Identify which cell holds the provided text, then report its (x, y) central coordinate. 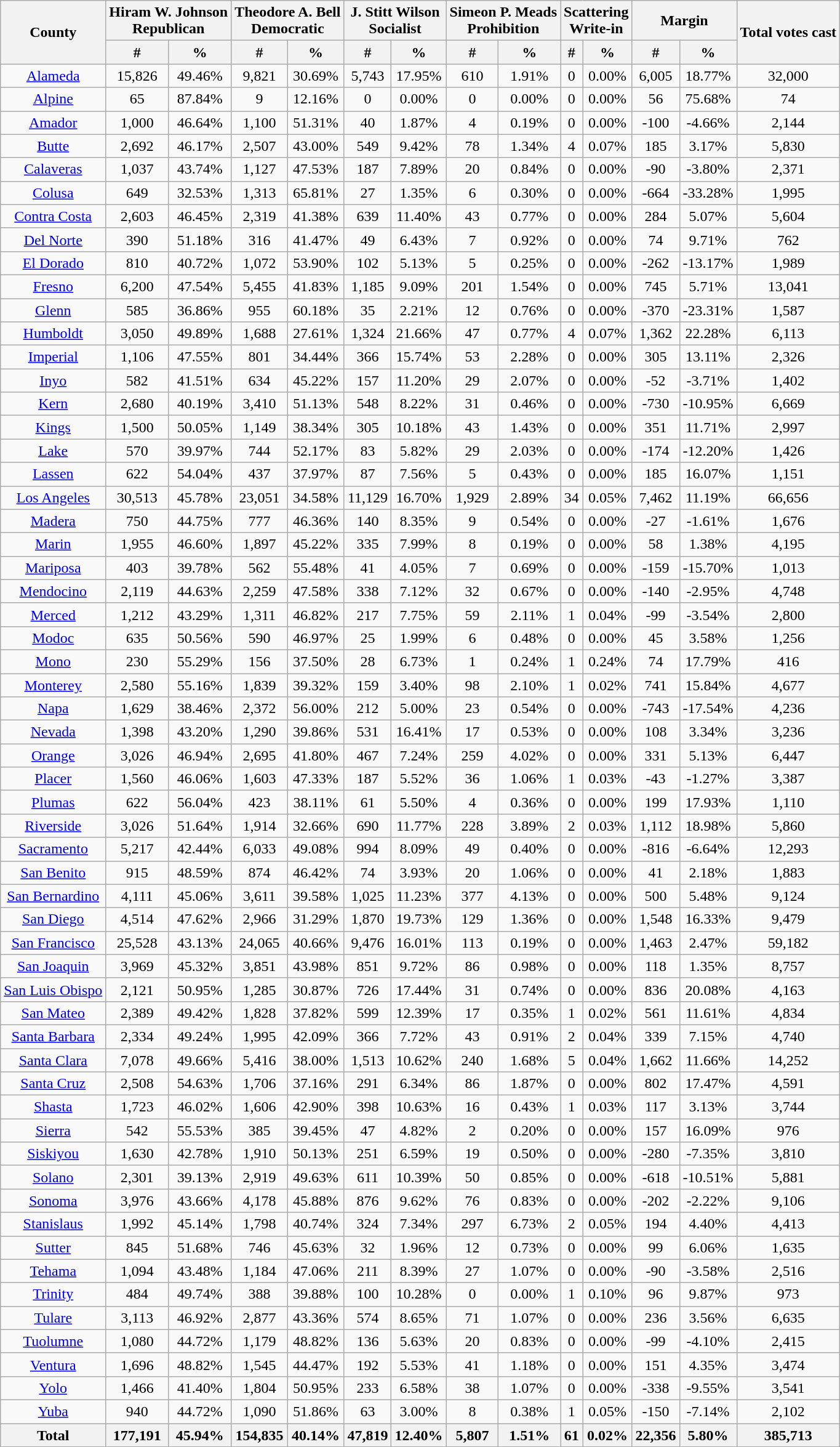
423 (260, 802)
1,313 (260, 193)
6.06% (708, 1247)
2,516 (788, 1271)
585 (137, 310)
1,955 (137, 544)
17.93% (708, 802)
1,545 (260, 1364)
802 (656, 1084)
37.82% (316, 1013)
5,881 (788, 1177)
Sutter (53, 1247)
599 (368, 1013)
385,713 (788, 1435)
41.80% (316, 756)
46.60% (200, 544)
19 (473, 1154)
940 (137, 1411)
Tulare (53, 1318)
4,111 (137, 896)
-370 (656, 310)
48.59% (200, 873)
54.63% (200, 1084)
331 (656, 756)
Siskiyou (53, 1154)
5,860 (788, 826)
1,839 (260, 685)
45 (656, 638)
-100 (656, 123)
51.68% (200, 1247)
1,992 (137, 1224)
4,677 (788, 685)
45.88% (316, 1201)
259 (473, 756)
7.72% (418, 1036)
11.40% (418, 216)
2.89% (529, 498)
1,629 (137, 709)
0.85% (529, 1177)
0.25% (529, 263)
46.06% (200, 779)
20.08% (708, 990)
39.45% (316, 1131)
4,834 (788, 1013)
136 (368, 1341)
16.41% (418, 732)
15.84% (708, 685)
9,106 (788, 1201)
Trinity (53, 1294)
2.21% (418, 310)
1,362 (656, 334)
Amador (53, 123)
-4.10% (708, 1341)
1,285 (260, 990)
9.09% (418, 286)
437 (260, 474)
117 (656, 1107)
56.04% (200, 802)
100 (368, 1294)
42.90% (316, 1107)
1,929 (473, 498)
0.67% (529, 591)
5,743 (368, 76)
1,630 (137, 1154)
1,212 (137, 615)
1,548 (656, 919)
Sacramento (53, 849)
15,826 (137, 76)
5,830 (788, 146)
17.44% (418, 990)
San Francisco (53, 943)
55.29% (200, 661)
230 (137, 661)
Stanislaus (53, 1224)
0.92% (529, 240)
47.58% (316, 591)
16.07% (708, 474)
Hiram W. JohnsonRepublican (169, 21)
Modoc (53, 638)
11.77% (418, 826)
9.71% (708, 240)
1,463 (656, 943)
40.14% (316, 1435)
21.66% (418, 334)
-202 (656, 1201)
17.47% (708, 1084)
38.34% (316, 427)
Los Angeles (53, 498)
-12.20% (708, 451)
4,236 (788, 709)
Tehama (53, 1271)
1,897 (260, 544)
570 (137, 451)
2,372 (260, 709)
1,100 (260, 123)
23,051 (260, 498)
Sonoma (53, 1201)
2.47% (708, 943)
6.58% (418, 1388)
284 (656, 216)
2,695 (260, 756)
810 (137, 263)
2.10% (529, 685)
25 (368, 638)
240 (473, 1060)
60.18% (316, 310)
47,819 (368, 1435)
1,513 (368, 1060)
38.11% (316, 802)
10.63% (418, 1107)
4,740 (788, 1036)
San Luis Obispo (53, 990)
45.32% (200, 966)
1.96% (418, 1247)
43.00% (316, 146)
56 (656, 99)
1,688 (260, 334)
3.93% (418, 873)
51.18% (200, 240)
39.58% (316, 896)
194 (656, 1224)
0.40% (529, 849)
2,389 (137, 1013)
53.90% (316, 263)
Madera (53, 521)
9,821 (260, 76)
1,127 (260, 169)
-1.27% (708, 779)
690 (368, 826)
159 (368, 685)
Butte (53, 146)
Nevada (53, 732)
5,217 (137, 849)
San Benito (53, 873)
9.42% (418, 146)
-7.14% (708, 1411)
-816 (656, 849)
-23.31% (708, 310)
Orange (53, 756)
2,692 (137, 146)
2,119 (137, 591)
574 (368, 1318)
1,798 (260, 1224)
-3.80% (708, 169)
976 (788, 1131)
3,387 (788, 779)
41.38% (316, 216)
177,191 (137, 1435)
65 (137, 99)
Calaveras (53, 169)
1,311 (260, 615)
1.34% (529, 146)
43.29% (200, 615)
16.01% (418, 943)
1,256 (788, 638)
6,669 (788, 404)
1,112 (656, 826)
611 (368, 1177)
2,508 (137, 1084)
3,236 (788, 732)
1,676 (788, 521)
7.34% (418, 1224)
42.44% (200, 849)
16.33% (708, 919)
4.05% (418, 568)
156 (260, 661)
-9.55% (708, 1388)
19.73% (418, 919)
6,113 (788, 334)
49.08% (316, 849)
38 (473, 1388)
2.18% (708, 873)
3,851 (260, 966)
4,748 (788, 591)
17.95% (418, 76)
-3.54% (708, 615)
1,290 (260, 732)
2,301 (137, 1177)
12.39% (418, 1013)
7.89% (418, 169)
99 (656, 1247)
851 (368, 966)
973 (788, 1294)
-664 (656, 193)
Santa Barbara (53, 1036)
50 (473, 1177)
0.35% (529, 1013)
2,326 (788, 357)
Alpine (53, 99)
2,259 (260, 591)
14,252 (788, 1060)
-159 (656, 568)
1,151 (788, 474)
5.82% (418, 451)
6,005 (656, 76)
-150 (656, 1411)
1,072 (260, 263)
-174 (656, 451)
46.94% (200, 756)
-3.58% (708, 1271)
388 (260, 1294)
3,810 (788, 1154)
49.66% (200, 1060)
1,184 (260, 1271)
-33.28% (708, 193)
-618 (656, 1177)
1,094 (137, 1271)
228 (473, 826)
59 (473, 615)
96 (656, 1294)
16.09% (708, 1131)
38.00% (316, 1060)
51.64% (200, 826)
548 (368, 404)
Lassen (53, 474)
-15.70% (708, 568)
Plumas (53, 802)
339 (656, 1036)
3,541 (788, 1388)
9.62% (418, 1201)
1,989 (788, 263)
47.33% (316, 779)
3,050 (137, 334)
845 (137, 1247)
192 (368, 1364)
87 (368, 474)
49.63% (316, 1177)
129 (473, 919)
561 (656, 1013)
52.17% (316, 451)
San Diego (53, 919)
11.71% (708, 427)
-2.22% (708, 1201)
1.18% (529, 1364)
17.79% (708, 661)
1,606 (260, 1107)
0.91% (529, 1036)
874 (260, 873)
8.39% (418, 1271)
1,723 (137, 1107)
7.24% (418, 756)
49.89% (200, 334)
236 (656, 1318)
3.56% (708, 1318)
500 (656, 896)
56.00% (316, 709)
2,680 (137, 404)
1,080 (137, 1341)
3.40% (418, 685)
42.09% (316, 1036)
1,500 (137, 427)
1,635 (788, 1247)
9.72% (418, 966)
41.51% (200, 381)
8,757 (788, 966)
39.13% (200, 1177)
1,696 (137, 1364)
324 (368, 1224)
55.48% (316, 568)
San Joaquin (53, 966)
50.56% (200, 638)
649 (137, 193)
2.07% (529, 381)
Santa Cruz (53, 1084)
51.31% (316, 123)
3.34% (708, 732)
2.28% (529, 357)
1,179 (260, 1341)
12.16% (316, 99)
2,919 (260, 1177)
0.73% (529, 1247)
41.47% (316, 240)
6.34% (418, 1084)
45.94% (200, 1435)
1.38% (708, 544)
J. Stitt WilsonSocialist (395, 21)
1,426 (788, 451)
8.65% (418, 1318)
Kings (53, 427)
45.06% (200, 896)
-43 (656, 779)
7.15% (708, 1036)
46.42% (316, 873)
1.51% (529, 1435)
-10.51% (708, 1177)
1,013 (788, 568)
2,877 (260, 1318)
35 (368, 310)
3,611 (260, 896)
Fresno (53, 286)
13.11% (708, 357)
1,324 (368, 334)
40.66% (316, 943)
7.99% (418, 544)
1,025 (368, 896)
4,163 (788, 990)
45.14% (200, 1224)
-10.95% (708, 404)
Inyo (53, 381)
39.86% (316, 732)
36.86% (200, 310)
Riverside (53, 826)
385 (260, 1131)
-4.66% (708, 123)
726 (368, 990)
0.74% (529, 990)
8.22% (418, 404)
Ventura (53, 1364)
43.13% (200, 943)
590 (260, 638)
212 (368, 709)
2,580 (137, 685)
23 (473, 709)
582 (137, 381)
1.99% (418, 638)
4.02% (529, 756)
43.48% (200, 1271)
Santa Clara (53, 1060)
Colusa (53, 193)
1,914 (260, 826)
Margin (684, 21)
-27 (656, 521)
Napa (53, 709)
398 (368, 1107)
2,334 (137, 1036)
5.52% (418, 779)
4,591 (788, 1084)
46.02% (200, 1107)
15.74% (418, 357)
24,065 (260, 943)
Marin (53, 544)
7,078 (137, 1060)
10.62% (418, 1060)
5,807 (473, 1435)
Lake (53, 451)
83 (368, 451)
151 (656, 1364)
746 (260, 1247)
3.17% (708, 146)
5.07% (708, 216)
ScatteringWrite-in (596, 21)
50.05% (200, 427)
531 (368, 732)
4.82% (418, 1131)
0.38% (529, 1411)
27.61% (316, 334)
745 (656, 286)
32.66% (316, 826)
335 (368, 544)
75.68% (708, 99)
46.45% (200, 216)
46.64% (200, 123)
6.59% (418, 1154)
955 (260, 310)
-262 (656, 263)
2,102 (788, 1411)
39.88% (316, 1294)
Alameda (53, 76)
11.61% (708, 1013)
16.70% (418, 498)
El Dorado (53, 263)
0.84% (529, 169)
562 (260, 568)
Total (53, 1435)
-338 (656, 1388)
31.29% (316, 919)
6.43% (418, 240)
34 (572, 498)
36 (473, 779)
22.28% (708, 334)
0.46% (529, 404)
34.44% (316, 357)
-6.64% (708, 849)
39.78% (200, 568)
45.78% (200, 498)
Yolo (53, 1388)
34.58% (316, 498)
0.48% (529, 638)
40.72% (200, 263)
41.83% (316, 286)
37.50% (316, 661)
43.74% (200, 169)
1,662 (656, 1060)
44.75% (200, 521)
3,410 (260, 404)
0.20% (529, 1131)
8.09% (418, 849)
43.36% (316, 1318)
2.11% (529, 615)
55.16% (200, 685)
0.30% (529, 193)
3.89% (529, 826)
11.19% (708, 498)
2,415 (788, 1341)
0.50% (529, 1154)
316 (260, 240)
Imperial (53, 357)
43.98% (316, 966)
3.13% (708, 1107)
113 (473, 943)
49.74% (200, 1294)
47.06% (316, 1271)
47.62% (200, 919)
1.68% (529, 1060)
1,090 (260, 1411)
0.76% (529, 310)
Mono (53, 661)
1,603 (260, 779)
5,455 (260, 286)
18.77% (708, 76)
37.16% (316, 1084)
13,041 (788, 286)
2,319 (260, 216)
Monterey (53, 685)
1,466 (137, 1388)
118 (656, 966)
-140 (656, 591)
390 (137, 240)
Yuba (53, 1411)
22,356 (656, 1435)
63 (368, 1411)
762 (788, 240)
3,976 (137, 1201)
San Mateo (53, 1013)
16 (473, 1107)
1,828 (260, 1013)
777 (260, 521)
338 (368, 591)
3.58% (708, 638)
9,479 (788, 919)
49.42% (200, 1013)
1,185 (368, 286)
0.36% (529, 802)
59,182 (788, 943)
1.91% (529, 76)
10.28% (418, 1294)
876 (368, 1201)
3,113 (137, 1318)
1,587 (788, 310)
7.75% (418, 615)
-280 (656, 1154)
634 (260, 381)
30.87% (316, 990)
4.40% (708, 1224)
47.53% (316, 169)
1,870 (368, 919)
10.18% (418, 427)
12,293 (788, 849)
1.36% (529, 919)
25,528 (137, 943)
Simeon P. MeadsProhibition (503, 21)
9,124 (788, 896)
49.24% (200, 1036)
-2.95% (708, 591)
66,656 (788, 498)
50.13% (316, 1154)
2,507 (260, 146)
47.55% (200, 357)
51.86% (316, 1411)
Contra Costa (53, 216)
46.92% (200, 1318)
44.63% (200, 591)
635 (137, 638)
10.39% (418, 1177)
744 (260, 451)
-3.71% (708, 381)
750 (137, 521)
98 (473, 685)
54.04% (200, 474)
41.40% (200, 1388)
108 (656, 732)
47.54% (200, 286)
49.46% (200, 76)
140 (368, 521)
4.13% (529, 896)
3,969 (137, 966)
102 (368, 263)
40.74% (316, 1224)
Sierra (53, 1131)
Del Norte (53, 240)
40 (368, 123)
2,144 (788, 123)
45.63% (316, 1247)
Shasta (53, 1107)
Solano (53, 1177)
5.53% (418, 1364)
78 (473, 146)
5.50% (418, 802)
5.48% (708, 896)
211 (368, 1271)
2,997 (788, 427)
2.03% (529, 451)
199 (656, 802)
1,910 (260, 1154)
291 (368, 1084)
1.43% (529, 427)
836 (656, 990)
30,513 (137, 498)
201 (473, 286)
467 (368, 756)
3,744 (788, 1107)
351 (656, 427)
46.36% (316, 521)
1,560 (137, 779)
4.35% (708, 1364)
30.69% (316, 76)
-743 (656, 709)
Kern (53, 404)
484 (137, 1294)
915 (137, 873)
18.98% (708, 826)
County (53, 32)
233 (368, 1388)
251 (368, 1154)
741 (656, 685)
7.12% (418, 591)
1,149 (260, 427)
3.00% (418, 1411)
Mendocino (53, 591)
9,476 (368, 943)
1,398 (137, 732)
32.53% (200, 193)
71 (473, 1318)
1,883 (788, 873)
549 (368, 146)
1,037 (137, 169)
7,462 (656, 498)
0.53% (529, 732)
55.53% (200, 1131)
39.97% (200, 451)
4,195 (788, 544)
38.46% (200, 709)
28 (368, 661)
1,804 (260, 1388)
44.47% (316, 1364)
11.23% (418, 896)
7.56% (418, 474)
-17.54% (708, 709)
1,402 (788, 381)
-13.17% (708, 263)
416 (788, 661)
801 (260, 357)
-7.35% (708, 1154)
2,371 (788, 169)
994 (368, 849)
4,413 (788, 1224)
Tuolumne (53, 1341)
2,603 (137, 216)
Placer (53, 779)
5.80% (708, 1435)
8.35% (418, 521)
Mariposa (53, 568)
610 (473, 76)
2,800 (788, 615)
Glenn (53, 310)
1.54% (529, 286)
0.69% (529, 568)
65.81% (316, 193)
9.87% (708, 1294)
0.98% (529, 966)
5,416 (260, 1060)
5.63% (418, 1341)
Total votes cast (788, 32)
1,706 (260, 1084)
43.20% (200, 732)
5.71% (708, 286)
-730 (656, 404)
Merced (53, 615)
37.97% (316, 474)
2,121 (137, 990)
76 (473, 1201)
154,835 (260, 1435)
-1.61% (708, 521)
0.10% (607, 1294)
11.66% (708, 1060)
12.40% (418, 1435)
1,110 (788, 802)
4,178 (260, 1201)
46.82% (316, 615)
32,000 (788, 76)
6,635 (788, 1318)
5.00% (418, 709)
42.78% (200, 1154)
297 (473, 1224)
53 (473, 357)
39.32% (316, 685)
46.97% (316, 638)
5,604 (788, 216)
-52 (656, 381)
87.84% (200, 99)
40.19% (200, 404)
51.13% (316, 404)
542 (137, 1131)
403 (137, 568)
3,474 (788, 1364)
San Bernardino (53, 896)
1,000 (137, 123)
58 (656, 544)
6,200 (137, 286)
639 (368, 216)
11.20% (418, 381)
2,966 (260, 919)
46.17% (200, 146)
11,129 (368, 498)
Humboldt (53, 334)
4,514 (137, 919)
1,106 (137, 357)
43.66% (200, 1201)
Theodore A. BellDemocratic (288, 21)
6,033 (260, 849)
217 (368, 615)
6,447 (788, 756)
377 (473, 896)
